Output the (x, y) coordinate of the center of the cell containing the given text.  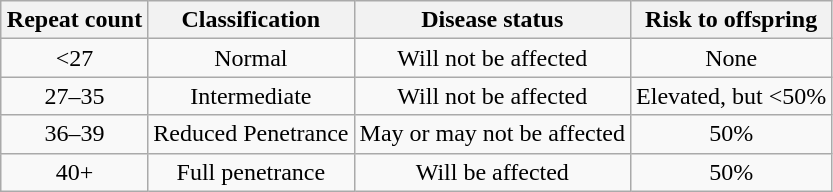
Will be affected (492, 172)
27–35 (74, 96)
36–39 (74, 134)
Full penetrance (251, 172)
<27 (74, 58)
Intermediate (251, 96)
Reduced Penetrance (251, 134)
None (732, 58)
Risk to offspring (732, 20)
Normal (251, 58)
Disease status (492, 20)
Elevated, but <50% (732, 96)
May or may not be affected (492, 134)
Classification (251, 20)
40+ (74, 172)
Repeat count (74, 20)
